Extract the [x, y] coordinate from the center of the cell holding the provided text.  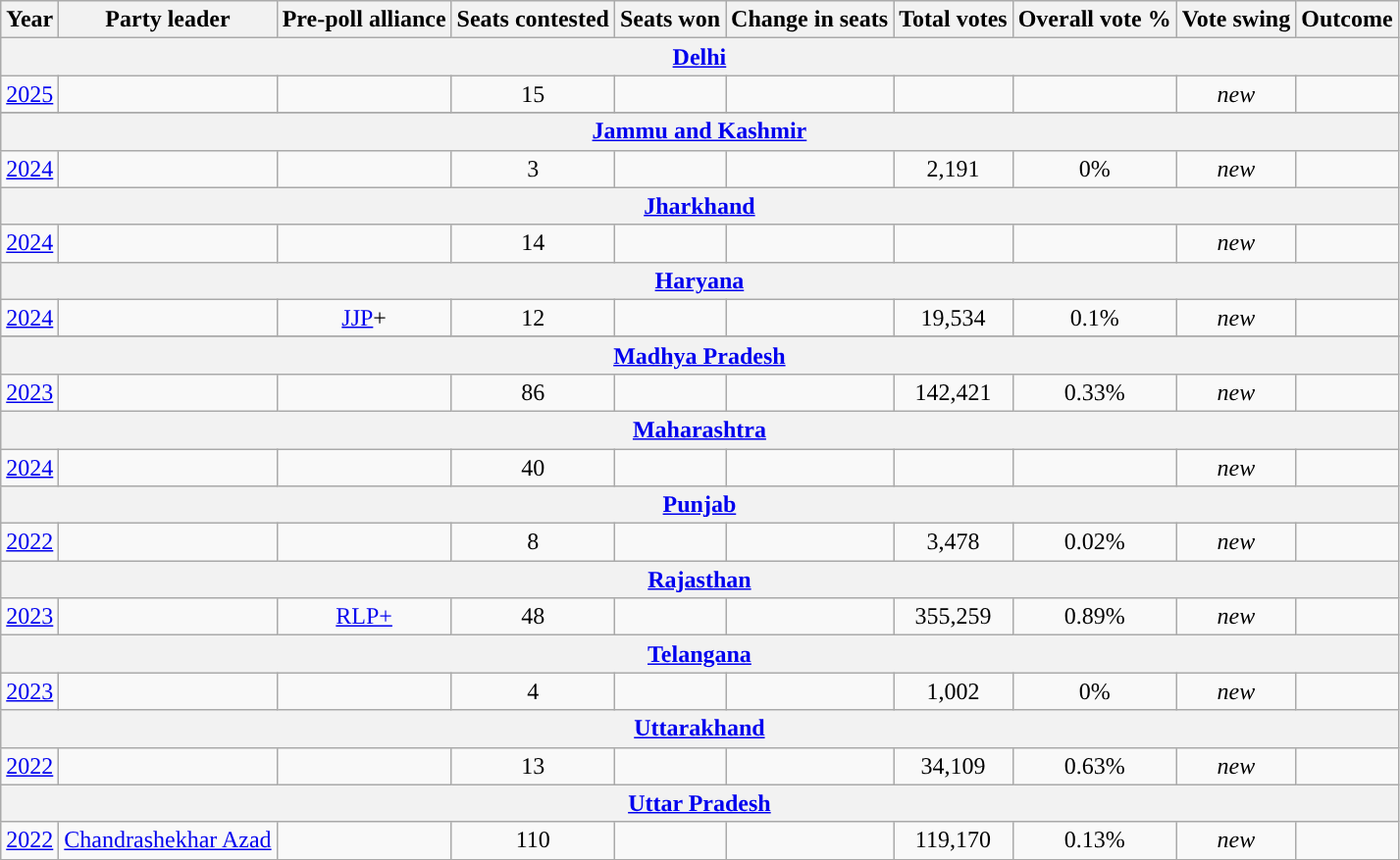
Outcome [1347, 20]
12 [533, 318]
4 [533, 691]
Rajasthan [700, 580]
355,259 [954, 617]
0.89% [1095, 617]
0.02% [1095, 542]
3,478 [954, 542]
Delhi [700, 57]
Year [29, 20]
Uttarakhand [700, 729]
0.33% [1095, 392]
Party leader [168, 20]
Seats contested [533, 20]
13 [533, 766]
Change in seats [810, 20]
110 [533, 840]
Chandrashekhar Azad [168, 840]
Madhya Pradesh [700, 355]
2,191 [954, 169]
15 [533, 94]
142,421 [954, 392]
0.63% [1095, 766]
86 [533, 392]
Overall vote % [1095, 20]
Jharkhand [700, 206]
Total votes [954, 20]
Punjab [700, 505]
3 [533, 169]
119,170 [954, 840]
40 [533, 468]
Uttar Pradesh [700, 803]
RLP+ [364, 617]
34,109 [954, 766]
0.1% [1095, 318]
2025 [29, 94]
JJP+ [364, 318]
Jammu and Kashmir [700, 131]
Maharashtra [700, 430]
19,534 [954, 318]
14 [533, 243]
1,002 [954, 691]
Haryana [700, 280]
Seats won [669, 20]
Pre-poll alliance [364, 20]
Telangana [700, 654]
8 [533, 542]
48 [533, 617]
Vote swing [1236, 20]
0.13% [1095, 840]
